Extract the (X, Y) coordinate from the center of the cell holding the provided text.  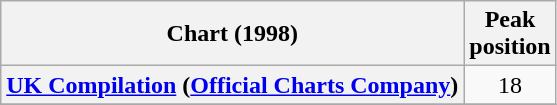
UK Compilation (Official Charts Company) (232, 85)
Peakposition (510, 34)
18 (510, 85)
Chart (1998) (232, 34)
